Return [x, y] of the center of cell containing provided text 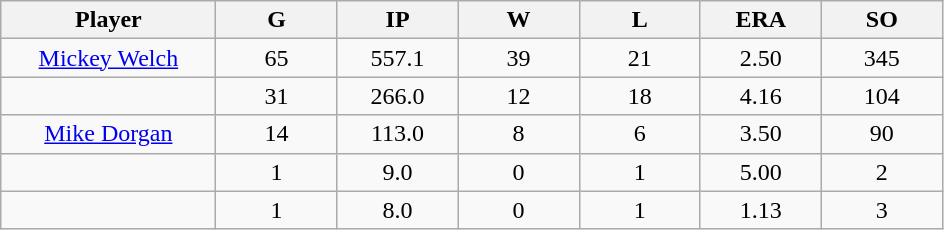
104 [882, 96]
65 [276, 58]
9.0 [398, 172]
Mickey Welch [108, 58]
12 [518, 96]
113.0 [398, 134]
G [276, 20]
39 [518, 58]
W [518, 20]
Mike Dorgan [108, 134]
ERA [760, 20]
266.0 [398, 96]
3 [882, 210]
3.50 [760, 134]
8.0 [398, 210]
L [640, 20]
345 [882, 58]
5.00 [760, 172]
1.13 [760, 210]
2 [882, 172]
90 [882, 134]
4.16 [760, 96]
SO [882, 20]
31 [276, 96]
8 [518, 134]
6 [640, 134]
Player [108, 20]
IP [398, 20]
14 [276, 134]
21 [640, 58]
2.50 [760, 58]
557.1 [398, 58]
18 [640, 96]
